Return [X, Y] of the center of cell containing provided text 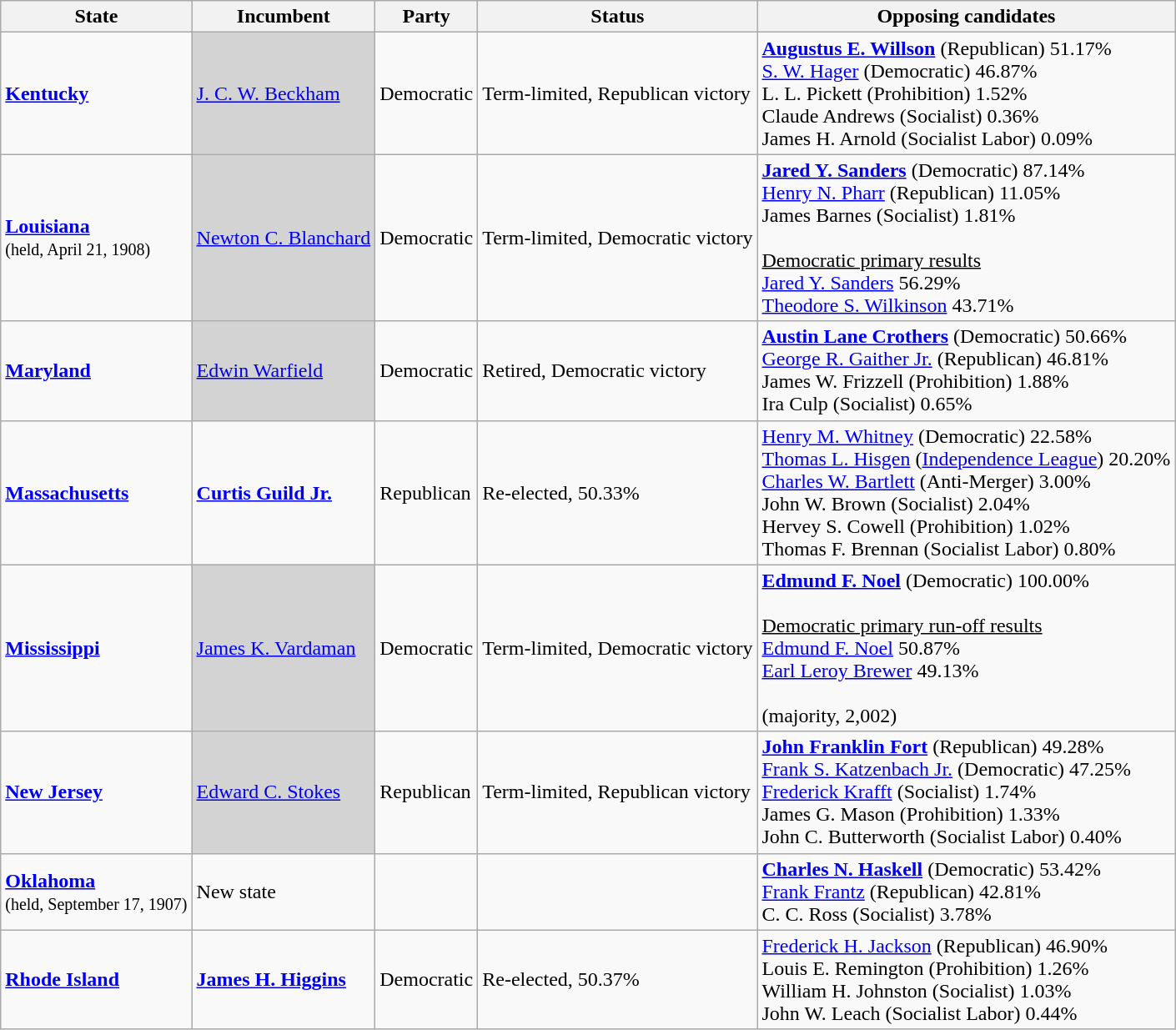
New Jersey [97, 792]
State [97, 17]
New state [284, 892]
Maryland [97, 370]
Oklahoma(held, September 17, 1907) [97, 892]
Edward C. Stokes [284, 792]
Newton C. Blanchard [284, 238]
Incumbent [284, 17]
Rhode Island [97, 979]
Retired, Democratic victory [617, 370]
Mississippi [97, 648]
Curtis Guild Jr. [284, 492]
Opposing candidates [966, 17]
J. C. W. Beckham [284, 93]
Party [427, 17]
Edwin Warfield [284, 370]
Louisiana(held, April 21, 1908) [97, 238]
Massachusetts [97, 492]
Austin Lane Crothers (Democratic) 50.66%George R. Gaither Jr. (Republican) 46.81%James W. Frizzell (Prohibition) 1.88%Ira Culp (Socialist) 0.65% [966, 370]
Charles N. Haskell (Democratic) 53.42%Frank Frantz (Republican) 42.81%C. C. Ross (Socialist) 3.78% [966, 892]
Status [617, 17]
Edmund F. Noel (Democratic) 100.00%Democratic primary run-off resultsEdmund F. Noel 50.87%Earl Leroy Brewer 49.13%(majority, 2,002) [966, 648]
James K. Vardaman [284, 648]
Kentucky [97, 93]
James H. Higgins [284, 979]
Re-elected, 50.33% [617, 492]
Re-elected, 50.37% [617, 979]
